Determine the [x, y] coordinate at the center of the cell enclosing the given text.  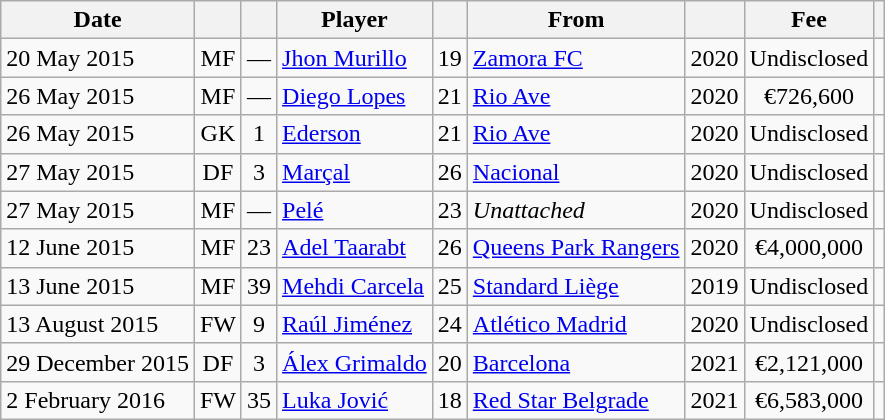
20 [450, 362]
Pelé [355, 210]
€726,600 [809, 96]
Diego Lopes [355, 96]
19 [450, 58]
13 August 2015 [98, 324]
Jhon Murillo [355, 58]
Barcelona [576, 362]
€4,000,000 [809, 248]
Red Star Belgrade [576, 400]
Ederson [355, 134]
From [576, 20]
€6,583,000 [809, 400]
35 [258, 400]
9 [258, 324]
18 [450, 400]
1 [258, 134]
Adel Taarabt [355, 248]
Atlético Madrid [576, 324]
GK [218, 134]
Unattached [576, 210]
Fee [809, 20]
Marçal [355, 172]
Zamora FC [576, 58]
Nacional [576, 172]
29 December 2015 [98, 362]
Date [98, 20]
2 February 2016 [98, 400]
13 June 2015 [98, 286]
€2,121,000 [809, 362]
24 [450, 324]
Mehdi Carcela [355, 286]
Queens Park Rangers [576, 248]
12 June 2015 [98, 248]
Luka Jović [355, 400]
Standard Liège [576, 286]
39 [258, 286]
25 [450, 286]
Álex Grimaldo [355, 362]
20 May 2015 [98, 58]
2019 [714, 286]
Raúl Jiménez [355, 324]
Player [355, 20]
